Search for the cell housing the specified text and yield its (X, Y) center coordinate. 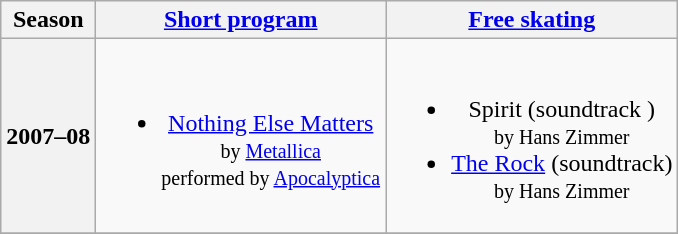
Nothing Else Matters by Metallica performed by Apocalyptica (241, 136)
Spirit (soundtrack ) by Hans ZimmerThe Rock (soundtrack) by Hans Zimmer (532, 136)
2007–08 (48, 136)
Season (48, 20)
Free skating (532, 20)
Short program (241, 20)
